Provide the [x, y] coordinate of the cell's center where the given text is located.  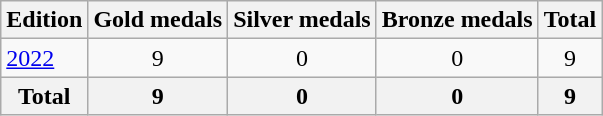
Silver medals [302, 20]
2022 [44, 58]
Edition [44, 20]
Gold medals [158, 20]
Bronze medals [457, 20]
